Extract the (x, y) coordinate from the center of the cell holding the provided text.  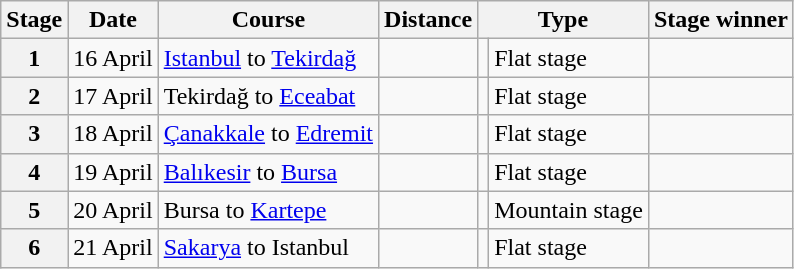
Balıkesir to Bursa (268, 172)
19 April (113, 172)
2 (34, 96)
17 April (113, 96)
21 April (113, 248)
5 (34, 210)
4 (34, 172)
16 April (113, 58)
6 (34, 248)
3 (34, 134)
Tekirdağ to Eceabat (268, 96)
Distance (428, 20)
Çanakkale to Edremit (268, 134)
Date (113, 20)
1 (34, 58)
20 April (113, 210)
Type (564, 20)
Mountain stage (569, 210)
Sakarya to Istanbul (268, 248)
Stage winner (720, 20)
Bursa to Kartepe (268, 210)
Istanbul to Tekirdağ (268, 58)
Stage (34, 20)
18 April (113, 134)
Course (268, 20)
